Return (X, Y) of the center of cell containing provided text 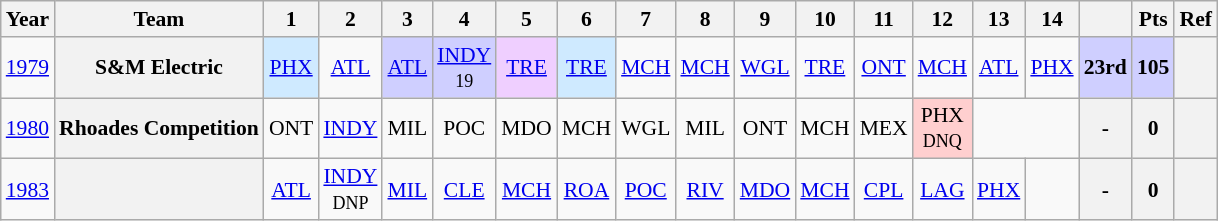
105 (1154, 68)
Rhoades Competition (159, 128)
9 (766, 19)
LAG (942, 190)
23rd (1106, 68)
Pts (1154, 19)
Year (28, 19)
11 (884, 19)
MEX (884, 128)
2 (350, 19)
CPL (884, 190)
INDYDNP (350, 190)
RIV (704, 190)
S&M Electric (159, 68)
1983 (28, 190)
10 (824, 19)
14 (1052, 19)
12 (942, 19)
CLE (464, 190)
3 (407, 19)
8 (704, 19)
4 (464, 19)
13 (998, 19)
PHXDNQ (942, 128)
1 (291, 19)
5 (526, 19)
1979 (28, 68)
INDY (350, 128)
1980 (28, 128)
INDY19 (464, 68)
ROA (586, 190)
7 (646, 19)
Team (159, 19)
6 (586, 19)
Ref (1195, 19)
